Provide the (x, y) coordinate of the cell's center where the given text is located.  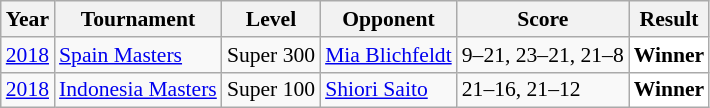
Spain Masters (138, 55)
Shiori Saito (388, 90)
Year (28, 19)
Result (670, 19)
Indonesia Masters (138, 90)
Mia Blichfeldt (388, 55)
Score (543, 19)
21–16, 21–12 (543, 90)
Super 300 (271, 55)
Super 100 (271, 90)
Level (271, 19)
Tournament (138, 19)
9–21, 23–21, 21–8 (543, 55)
Opponent (388, 19)
